Search for the cell housing the specified text and yield its [x, y] center coordinate. 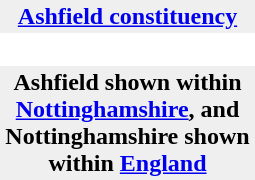
Ashfield shown within Nottinghamshire, and Nottinghamshire shown within England [128, 123]
Ashfield constituency [128, 16]
